Identify which cell holds the provided text, then report its [x, y] central coordinate. 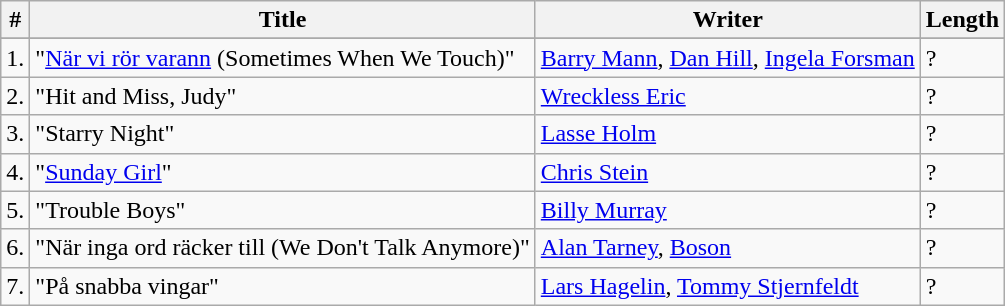
Length [962, 20]
3. [16, 134]
Billy Murray [728, 210]
Alan Tarney, Boson [728, 248]
"Sunday Girl" [282, 172]
Lasse Holm [728, 134]
"Trouble Boys" [282, 210]
"När vi rör varann (Sometimes When We Touch)" [282, 58]
5. [16, 210]
"När inga ord räcker till (We Don't Talk Anymore)" [282, 248]
Wreckless Eric [728, 96]
6. [16, 248]
2. [16, 96]
Writer [728, 20]
1. [16, 58]
"På snabba vingar" [282, 286]
"Starry Night" [282, 134]
7. [16, 286]
Title [282, 20]
# [16, 20]
Barry Mann, Dan Hill, Ingela Forsman [728, 58]
Lars Hagelin, Tommy Stjernfeldt [728, 286]
4. [16, 172]
"Hit and Miss, Judy" [282, 96]
Chris Stein [728, 172]
